Find where the given text appears and provide that cell's center as (x, y) coordinate. 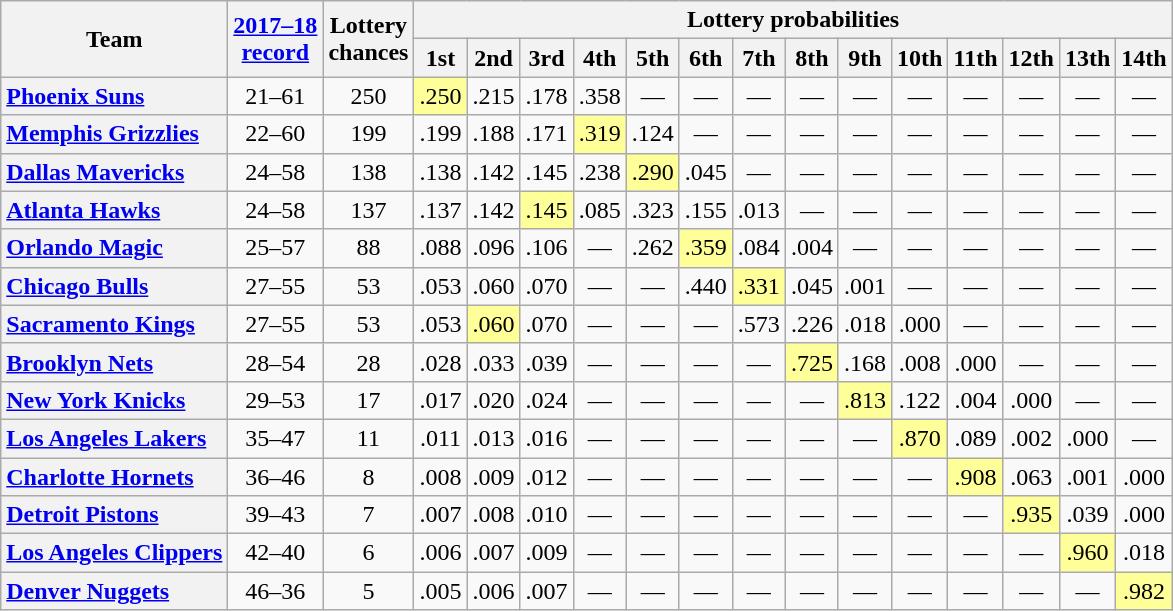
12th (1031, 58)
.319 (600, 134)
13th (1087, 58)
.024 (546, 400)
Brooklyn Nets (114, 362)
7th (758, 58)
.935 (1031, 515)
Sacramento Kings (114, 324)
8th (812, 58)
3rd (546, 58)
Denver Nuggets (114, 591)
Charlotte Hornets (114, 477)
9th (864, 58)
.011 (440, 438)
.178 (546, 96)
.168 (864, 362)
28 (368, 362)
Los Angeles Lakers (114, 438)
5th (652, 58)
36–46 (276, 477)
.124 (652, 134)
11 (368, 438)
137 (368, 210)
.262 (652, 248)
.138 (440, 172)
.226 (812, 324)
.960 (1087, 553)
Chicago Bulls (114, 286)
6 (368, 553)
.017 (440, 400)
88 (368, 248)
.188 (494, 134)
6th (706, 58)
2nd (494, 58)
.002 (1031, 438)
.063 (1031, 477)
5 (368, 591)
28–54 (276, 362)
.573 (758, 324)
.290 (652, 172)
.084 (758, 248)
.359 (706, 248)
.028 (440, 362)
2017–18record (276, 39)
.155 (706, 210)
.870 (920, 438)
8 (368, 477)
.358 (600, 96)
.171 (546, 134)
.096 (494, 248)
.238 (600, 172)
Phoenix Suns (114, 96)
.440 (706, 286)
14th (1144, 58)
.089 (976, 438)
39–43 (276, 515)
.122 (920, 400)
29–53 (276, 400)
.088 (440, 248)
.106 (546, 248)
.215 (494, 96)
10th (920, 58)
138 (368, 172)
.085 (600, 210)
4th (600, 58)
Atlanta Hawks (114, 210)
.016 (546, 438)
25–57 (276, 248)
1st (440, 58)
.020 (494, 400)
11th (976, 58)
46–36 (276, 591)
22–60 (276, 134)
Detroit Pistons (114, 515)
.012 (546, 477)
.331 (758, 286)
7 (368, 515)
.813 (864, 400)
.010 (546, 515)
250 (368, 96)
.725 (812, 362)
Memphis Grizzlies (114, 134)
New York Knicks (114, 400)
21–61 (276, 96)
.908 (976, 477)
.199 (440, 134)
.323 (652, 210)
Orlando Magic (114, 248)
35–47 (276, 438)
17 (368, 400)
Dallas Mavericks (114, 172)
42–40 (276, 553)
Lotterychances (368, 39)
Los Angeles Clippers (114, 553)
.033 (494, 362)
.005 (440, 591)
.982 (1144, 591)
.137 (440, 210)
Lottery probabilities (793, 20)
199 (368, 134)
.250 (440, 96)
Team (114, 39)
